Extract the (x, y) coordinate from the center of the cell holding the provided text.  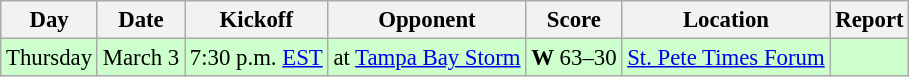
Opponent (427, 20)
St. Pete Times Forum (726, 58)
Report (870, 20)
Kickoff (257, 20)
Thursday (50, 58)
March 3 (140, 58)
Score (574, 20)
Location (726, 20)
Date (140, 20)
7:30 p.m. EST (257, 58)
at Tampa Bay Storm (427, 58)
Day (50, 20)
W 63–30 (574, 58)
